Return the (X, Y) coordinate for the center point of the cell that contains the specified text.  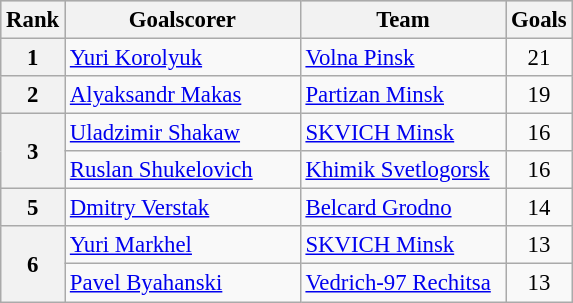
Uladzimir Shakaw (183, 133)
Belcard Grodno (403, 208)
Yuri Markhel (183, 245)
Ruslan Shukelovich (183, 170)
Partizan Minsk (403, 95)
1 (33, 58)
Rank (33, 20)
Volna Pinsk (403, 58)
14 (539, 208)
Dmitry Verstak (183, 208)
Team (403, 20)
21 (539, 58)
Goalscorer (183, 20)
6 (33, 264)
Goals (539, 20)
Khimik Svetlogorsk (403, 170)
3 (33, 152)
Vedrich-97 Rechitsa (403, 283)
Yuri Korolyuk (183, 58)
Alyaksandr Makas (183, 95)
Pavel Byahanski (183, 283)
19 (539, 95)
2 (33, 95)
5 (33, 208)
